Locate the cell with the specified text and output its [x, y] center coordinate. 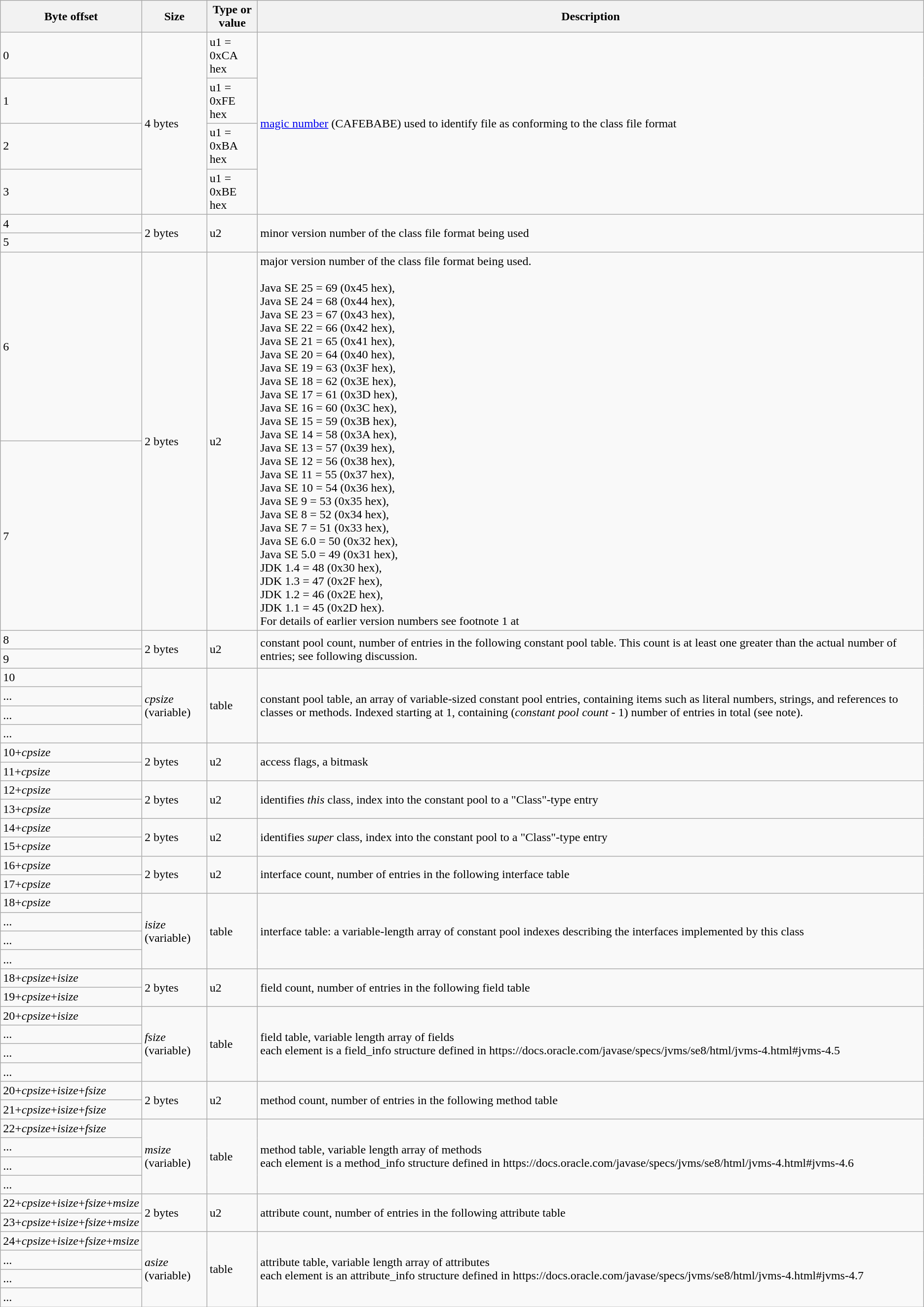
1 [71, 101]
5 [71, 242]
8 [71, 640]
u1 =0xCA hex [232, 55]
6 [71, 346]
cpsize (variable) [174, 705]
u1 =0xBA hex [232, 146]
access flags, a bitmask [591, 762]
23+cpsize+isize+fsize+msize [71, 1222]
interface table: a variable-length array of constant pool indexes describing the interfaces implemented by this class [591, 931]
u1 =0xBE hex [232, 192]
18+cpsize+isize [71, 978]
15+cpsize [71, 846]
9 [71, 658]
magic number (CAFEBABE) used to identify file as conforming to the class file format [591, 123]
10+cpsize [71, 753]
3 [71, 192]
0 [71, 55]
identifies super class, index into the constant pool to a "Class"-type entry [591, 837]
20+cpsize+isize [71, 1015]
identifies this class, index into the constant pool to a "Class"-type entry [591, 800]
14+cpsize [71, 828]
Byte offset [71, 17]
field count, number of entries in the following field table [591, 987]
Size [174, 17]
asize (variable) [174, 1269]
isize (variable) [174, 931]
17+cpsize [71, 884]
21+cpsize+isize+fsize [71, 1110]
method count, number of entries in the following method table [591, 1100]
interface count, number of entries in the following interface table [591, 875]
attribute count, number of entries in the following attribute table [591, 1213]
4 bytes [174, 123]
12+cpsize [71, 790]
16+cpsize [71, 865]
4 [71, 224]
22+cpsize+isize+fsize [71, 1128]
msize (variable) [174, 1156]
7 [71, 536]
u1 =0xFE hex [232, 101]
10 [71, 677]
2 [71, 146]
13+cpsize [71, 809]
22+cpsize+isize+fsize+msize [71, 1203]
Type or value [232, 17]
Description [591, 17]
11+cpsize [71, 771]
19+cpsize+isize [71, 997]
24+cpsize+isize+fsize+msize [71, 1241]
18+cpsize [71, 903]
fsize (variable) [174, 1043]
minor version number of the class file format being used [591, 233]
20+cpsize+isize+fsize [71, 1091]
